Pinpoint the cell where the given text exists, returning its [X, Y] midpoint coordinate. 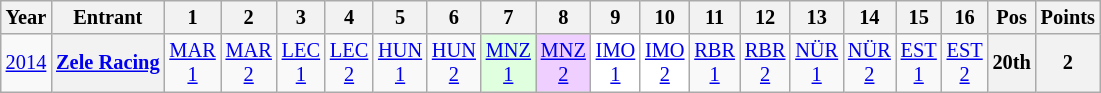
NÜR1 [816, 63]
EST2 [965, 63]
MNZ1 [508, 63]
Year [26, 17]
15 [919, 17]
Points [1068, 17]
3 [301, 17]
IMO2 [664, 63]
11 [714, 17]
NÜR2 [870, 63]
HUN1 [400, 63]
4 [349, 17]
8 [564, 17]
MAR2 [249, 63]
Zele Racing [108, 63]
20th [1012, 63]
Pos [1012, 17]
Entrant [108, 17]
9 [616, 17]
14 [870, 17]
7 [508, 17]
2014 [26, 63]
HUN2 [454, 63]
16 [965, 17]
10 [664, 17]
RBR2 [765, 63]
MNZ2 [564, 63]
5 [400, 17]
MAR1 [192, 63]
6 [454, 17]
1 [192, 17]
13 [816, 17]
IMO1 [616, 63]
RBR1 [714, 63]
12 [765, 17]
EST1 [919, 63]
LEC1 [301, 63]
LEC2 [349, 63]
